For the text-containing cell, return its midpoint in (X, Y) coordinate format. 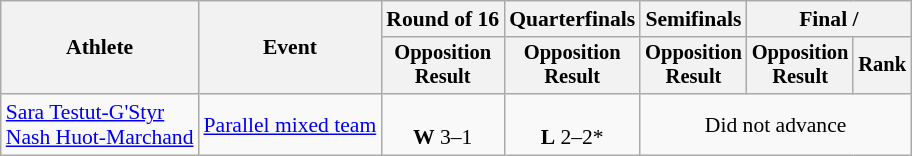
Round of 16 (442, 19)
Athlete (100, 48)
Did not advance (776, 124)
Rank (882, 66)
Parallel mixed team (290, 124)
Final / (829, 19)
Semifinals (694, 19)
L 2–2* (572, 124)
W 3–1 (442, 124)
Quarterfinals (572, 19)
Event (290, 48)
Sara Testut-G'StyrNash Huot-Marchand (100, 124)
